Scan for the cell matching the given text and deliver its (x, y) coordinate at center. 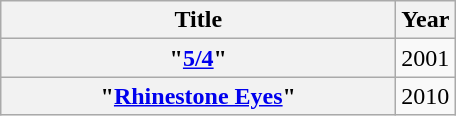
Year (426, 20)
"5/4" (198, 58)
2001 (426, 58)
2010 (426, 96)
Title (198, 20)
"Rhinestone Eyes" (198, 96)
